Extract the [x, y] coordinate from the center of the cell holding the provided text.  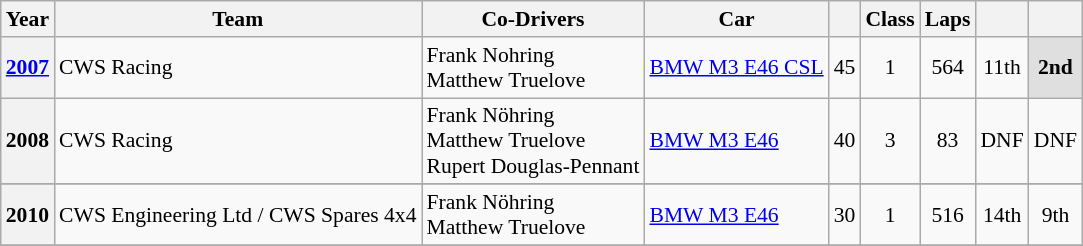
83 [948, 142]
45 [845, 68]
CWS Engineering Ltd / CWS Spares 4x4 [238, 216]
2008 [28, 142]
Frank Nohring Matthew Truelove [534, 68]
2nd [1056, 68]
2010 [28, 216]
40 [845, 142]
Class [890, 19]
30 [845, 216]
Frank Nöhring Matthew Truelove [534, 216]
Car [736, 19]
Year [28, 19]
14th [1002, 216]
Co-Drivers [534, 19]
2007 [28, 68]
Frank Nöhring Matthew Truelove Rupert Douglas-Pennant [534, 142]
Laps [948, 19]
564 [948, 68]
BMW M3 E46 CSL [736, 68]
3 [890, 142]
9th [1056, 216]
11th [1002, 68]
Team [238, 19]
516 [948, 216]
